Search for the cell housing the specified text and yield its (X, Y) center coordinate. 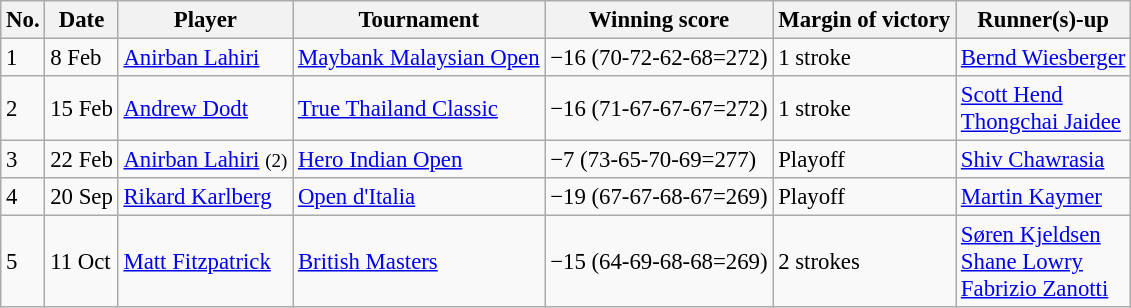
Søren Kjeldsen Shane Lowry Fabrizio Zanotti (1044, 262)
Tournament (419, 20)
8 Feb (82, 58)
2 strokes (864, 262)
Bernd Wiesberger (1044, 58)
British Masters (419, 262)
Open d'Italia (419, 197)
−16 (71-67-67-67=272) (659, 108)
−15 (64-69-68-68=269) (659, 262)
15 Feb (82, 108)
Scott Hend Thongchai Jaidee (1044, 108)
4 (23, 197)
Margin of victory (864, 20)
Runner(s)-up (1044, 20)
True Thailand Classic (419, 108)
Anirban Lahiri (2) (205, 160)
−16 (70-72-62-68=272) (659, 58)
Matt Fitzpatrick (205, 262)
3 (23, 160)
Rikard Karlberg (205, 197)
Martin Kaymer (1044, 197)
Anirban Lahiri (205, 58)
1 (23, 58)
Shiv Chawrasia (1044, 160)
22 Feb (82, 160)
Date (82, 20)
Player (205, 20)
−19 (67-67-68-67=269) (659, 197)
Andrew Dodt (205, 108)
2 (23, 108)
Winning score (659, 20)
No. (23, 20)
20 Sep (82, 197)
Hero Indian Open (419, 160)
5 (23, 262)
−7 (73-65-70-69=277) (659, 160)
11 Oct (82, 262)
Maybank Malaysian Open (419, 58)
